Pinpoint the cell where the given text exists, returning its [x, y] midpoint coordinate. 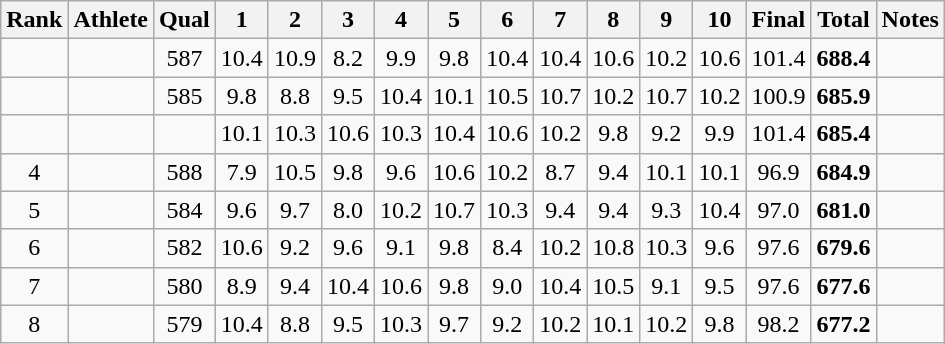
685.4 [844, 134]
7.9 [242, 172]
681.0 [844, 210]
679.6 [844, 248]
97.0 [778, 210]
9.3 [666, 210]
Notes [910, 20]
580 [185, 286]
9.0 [508, 286]
688.4 [844, 58]
684.9 [844, 172]
3 [348, 20]
Rank [34, 20]
677.6 [844, 286]
98.2 [778, 324]
8.0 [348, 210]
584 [185, 210]
9 [666, 20]
8.2 [348, 58]
Qual [185, 20]
8.9 [242, 286]
1 [242, 20]
Total [844, 20]
685.9 [844, 96]
2 [294, 20]
Athlete [111, 20]
100.9 [778, 96]
579 [185, 324]
587 [185, 58]
8.7 [560, 172]
Final [778, 20]
677.2 [844, 324]
10 [720, 20]
585 [185, 96]
588 [185, 172]
582 [185, 248]
10.9 [294, 58]
8.4 [508, 248]
96.9 [778, 172]
10.8 [614, 248]
